Identify which cell holds the provided text, then report its [X, Y] central coordinate. 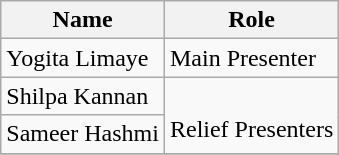
Shilpa Kannan [83, 96]
Name [83, 20]
Sameer Hashmi [83, 134]
Main Presenter [251, 58]
Relief Presenters [251, 115]
Yogita Limaye [83, 58]
Role [251, 20]
